Search for the cell housing the specified text and yield its (x, y) center coordinate. 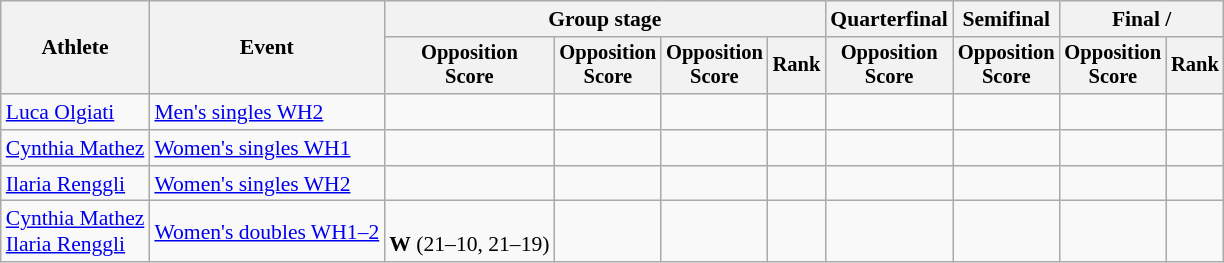
Semifinal (1006, 19)
Women's singles WH2 (266, 184)
Cynthia Mathez (76, 148)
Ilaria Renggli (76, 184)
Group stage (604, 19)
Cynthia MathezIlaria Renggli (76, 232)
Event (266, 48)
Women's doubles WH1–2 (266, 232)
Quarterfinal (889, 19)
Men's singles WH2 (266, 112)
Luca Olgiati (76, 112)
Athlete (76, 48)
W (21–10, 21–19) (469, 232)
Final / (1142, 19)
Women's singles WH1 (266, 148)
